Scan for the cell matching the given text and deliver its (X, Y) coordinate at center. 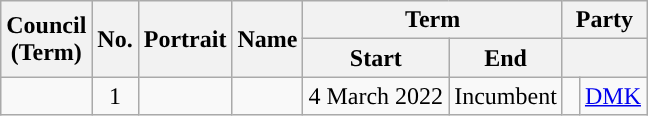
Term (432, 20)
End (506, 58)
Incumbent (506, 96)
Start (376, 58)
Party (604, 20)
No. (115, 39)
DMK (612, 96)
1 (115, 96)
Portrait (185, 39)
4 March 2022 (376, 96)
Council(Term) (46, 39)
Name (268, 39)
